Return the (X, Y) coordinate for the center point of the cell that contains the specified text.  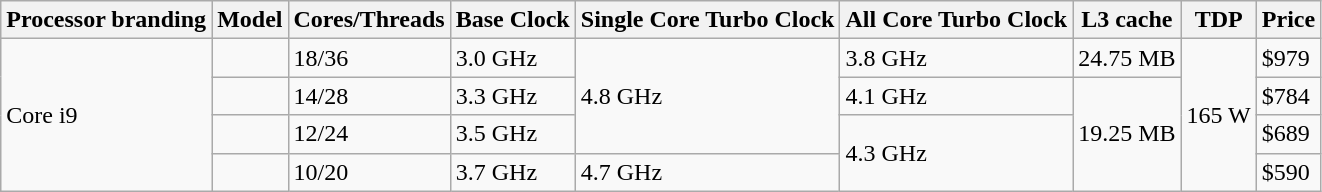
24.75 MB (1127, 58)
TDP (1218, 20)
10/20 (369, 172)
4.3 GHz (956, 153)
3.7 GHz (512, 172)
Cores/Threads (369, 20)
All Core Turbo Clock (956, 20)
3.0 GHz (512, 58)
Base Clock (512, 20)
4.7 GHz (708, 172)
3.3 GHz (512, 96)
$590 (1288, 172)
4.1 GHz (956, 96)
$979 (1288, 58)
L3 cache (1127, 20)
12/24 (369, 134)
165 W (1218, 115)
Single Core Turbo Clock (708, 20)
14/28 (369, 96)
$689 (1288, 134)
3.5 GHz (512, 134)
Processor branding (106, 20)
3.8 GHz (956, 58)
Price (1288, 20)
4.8 GHz (708, 96)
19.25 MB (1127, 134)
Model (250, 20)
$784 (1288, 96)
Core i9 (106, 115)
18/36 (369, 58)
